Extract the [x, y] coordinate from the center of the cell holding the provided text.  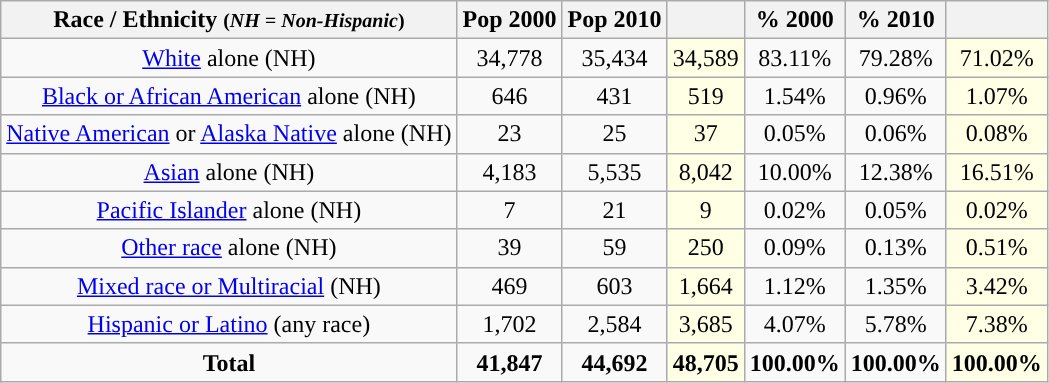
Total [229, 362]
Pop 2000 [510, 20]
41,847 [510, 362]
Native American or Alaska Native alone (NH) [229, 134]
3.42% [996, 286]
34,778 [510, 58]
Pacific Islander alone (NH) [229, 210]
16.51% [996, 172]
7 [510, 210]
1.12% [794, 286]
0.08% [996, 134]
44,692 [614, 362]
4,183 [510, 172]
Mixed race or Multiracial (NH) [229, 286]
603 [614, 286]
Black or African American alone (NH) [229, 96]
Hispanic or Latino (any race) [229, 324]
3,685 [706, 324]
469 [510, 286]
48,705 [706, 362]
Other race alone (NH) [229, 248]
59 [614, 248]
Pop 2010 [614, 20]
Race / Ethnicity (NH = Non-Hispanic) [229, 20]
5,535 [614, 172]
79.28% [896, 58]
21 [614, 210]
35,434 [614, 58]
1.54% [794, 96]
37 [706, 134]
4.07% [794, 324]
519 [706, 96]
431 [614, 96]
23 [510, 134]
1.35% [896, 286]
1.07% [996, 96]
25 [614, 134]
5.78% [896, 324]
White alone (NH) [229, 58]
% 2000 [794, 20]
Asian alone (NH) [229, 172]
% 2010 [896, 20]
1,664 [706, 286]
0.09% [794, 248]
71.02% [996, 58]
646 [510, 96]
250 [706, 248]
9 [706, 210]
8,042 [706, 172]
1,702 [510, 324]
39 [510, 248]
0.13% [896, 248]
83.11% [794, 58]
10.00% [794, 172]
12.38% [896, 172]
7.38% [996, 324]
0.06% [896, 134]
0.51% [996, 248]
34,589 [706, 58]
2,584 [614, 324]
0.96% [896, 96]
